Scan for the cell matching the given text and deliver its (X, Y) coordinate at center. 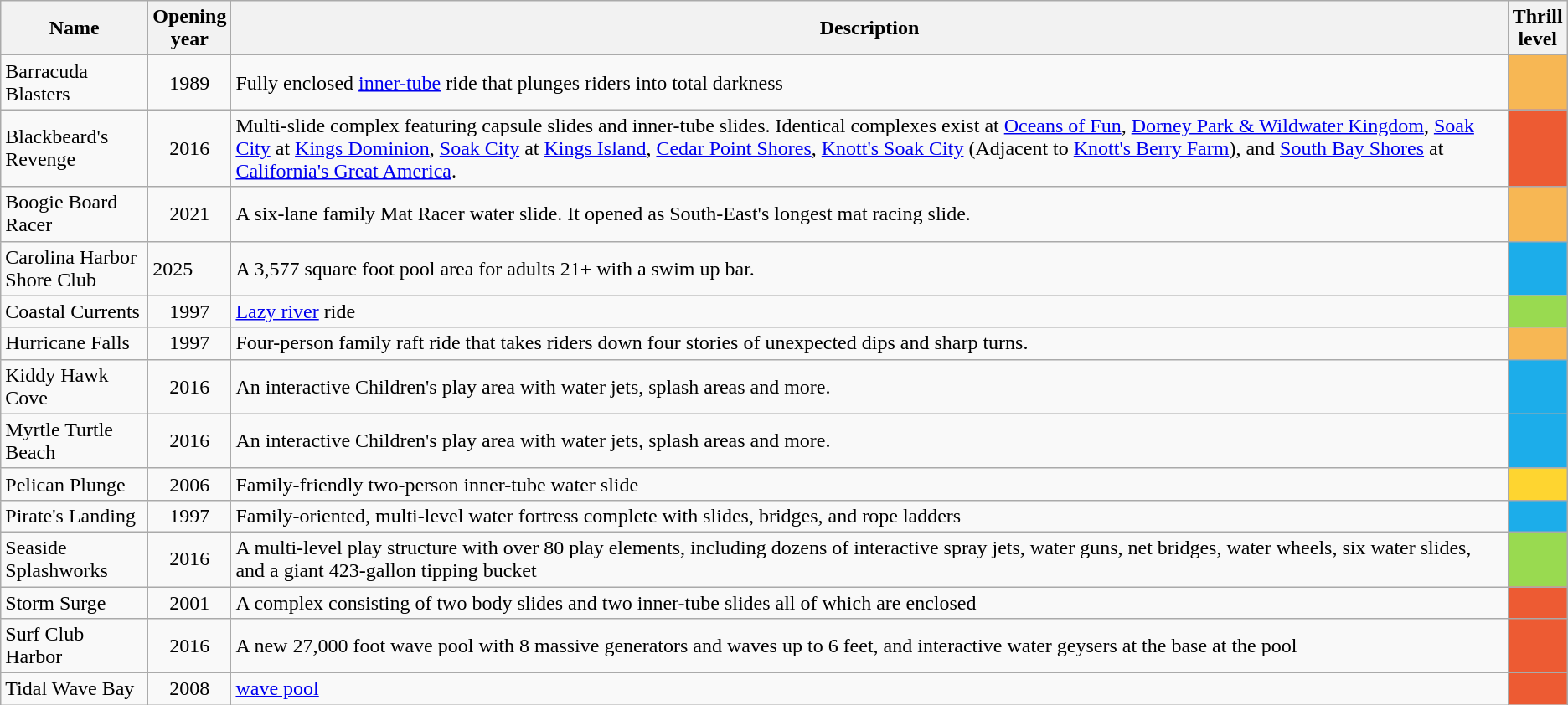
Four-person family raft ride that takes riders down four stories of unexpected dips and sharp turns. (869, 343)
Description (869, 28)
Kiddy Hawk Cove (75, 387)
Opening year (189, 28)
2001 (189, 602)
Hurricane Falls (75, 343)
Boogie Board Racer (75, 214)
Seaside Splashworks (75, 559)
Thrilllevel (1538, 28)
Lazy river ride (869, 311)
A new 27,000 foot wave pool with 8 massive generators and waves up to 6 feet, and interactive water geysers at the base at the pool (869, 646)
Fully enclosed inner-tube ride that plunges riders into total darkness (869, 82)
Barracuda Blasters (75, 82)
Coastal Currents (75, 311)
2021 (189, 214)
Surf Club Harbor (75, 646)
1989 (189, 82)
A 3,577 square foot pool area for adults 21+ with a swim up bar. (869, 268)
Family-oriented, multi-level water fortress complete with slides, bridges, and rope ladders (869, 516)
wave pool (869, 689)
A six-lane family Mat Racer water slide. It opened as South-East's longest mat racing slide. (869, 214)
Pelican Plunge (75, 484)
Myrtle Turtle Beach (75, 440)
Family-friendly two-person inner-tube water slide (869, 484)
2006 (189, 484)
2025 (189, 268)
2008 (189, 689)
Tidal Wave Bay (75, 689)
Name (75, 28)
Blackbeard's Revenge (75, 148)
Pirate's Landing (75, 516)
Storm Surge (75, 602)
A complex consisting of two body slides and two inner-tube slides all of which are enclosed (869, 602)
Carolina Harbor Shore Club (75, 268)
